Return the (x, y) coordinate for the center point of the cell that contains the specified text.  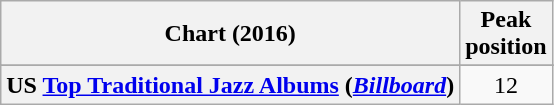
Chart (2016) (230, 34)
Peak position (506, 34)
US Top Traditional Jazz Albums (Billboard) (230, 85)
12 (506, 85)
